Output the (X, Y) coordinate of the center of the cell containing the given text.  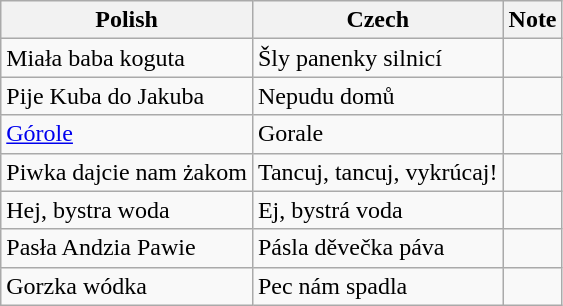
Czech (378, 20)
Pásla děvečka páva (378, 248)
Hej, bystra woda (127, 210)
Note (532, 20)
Šly panenky silnicí (378, 58)
Gorzka wódka (127, 286)
Tancuj, tancuj, vykrúcaj! (378, 172)
Pec nám spadla (378, 286)
Gorale (378, 134)
Pije Kuba do Jakuba (127, 96)
Pasła Andzia Pawie (127, 248)
Polish (127, 20)
Miała baba koguta (127, 58)
Ej, bystrá voda (378, 210)
Nepudu domů (378, 96)
Górole (127, 134)
Piwka dajcie nam żakom (127, 172)
